Search for the cell housing the specified text and yield its [X, Y] center coordinate. 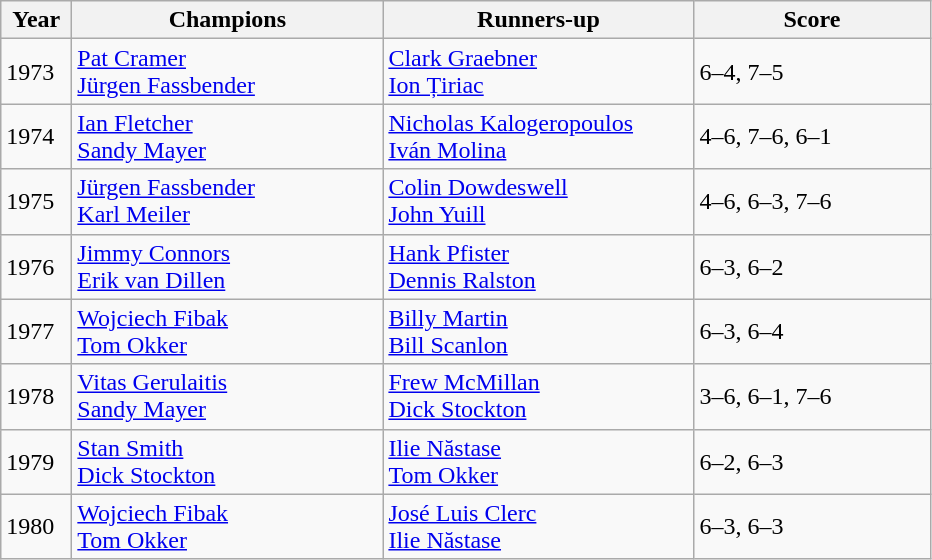
Pat Cramer Jürgen Fassbender [228, 72]
Score [812, 20]
Frew McMillan Dick Stockton [538, 396]
6–3, 6–4 [812, 332]
Champions [228, 20]
1974 [36, 136]
Runners-up [538, 20]
6–2, 6–3 [812, 462]
1977 [36, 332]
Jimmy Connors Erik van Dillen [228, 266]
1980 [36, 526]
1973 [36, 72]
Stan Smith Dick Stockton [228, 462]
Jürgen Fassbender Karl Meiler [228, 202]
Ian Fletcher Sandy Mayer [228, 136]
Billy Martin Bill Scanlon [538, 332]
Year [36, 20]
José Luis Clerc Ilie Năstase [538, 526]
1975 [36, 202]
Hank Pfister Dennis Ralston [538, 266]
Ilie Năstase Tom Okker [538, 462]
1979 [36, 462]
3–6, 6–1, 7–6 [812, 396]
Vitas Gerulaitis Sandy Mayer [228, 396]
4–6, 6–3, 7–6 [812, 202]
6–4, 7–5 [812, 72]
Clark Graebner Ion Țiriac [538, 72]
Nicholas Kalogeropoulos Iván Molina [538, 136]
1976 [36, 266]
1978 [36, 396]
6–3, 6–2 [812, 266]
Colin Dowdeswell John Yuill [538, 202]
4–6, 7–6, 6–1 [812, 136]
6–3, 6–3 [812, 526]
